Find where the given text appears and provide that cell's center as [X, Y] coordinate. 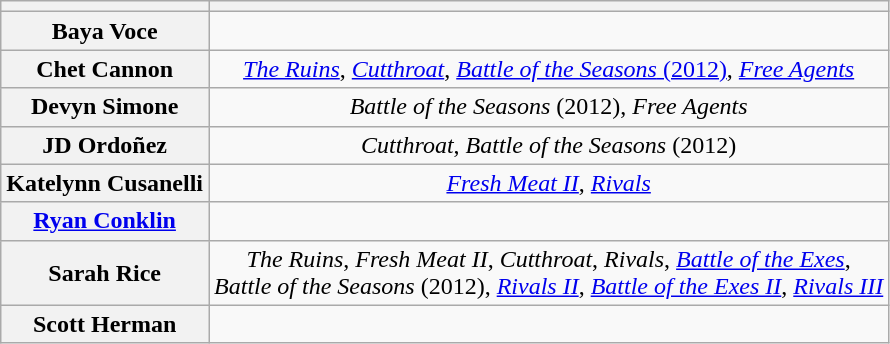
Devyn Simone [105, 107]
The Ruins, Cutthroat, Battle of the Seasons (2012), Free Agents [549, 69]
Chet Cannon [105, 69]
Battle of the Seasons (2012), Free Agents [549, 107]
Ryan Conklin [105, 221]
Cutthroat, Battle of the Seasons (2012) [549, 145]
The Ruins, Fresh Meat II, Cutthroat, Rivals, Battle of the Exes,Battle of the Seasons (2012), Rivals II, Battle of the Exes II, Rivals III [549, 272]
Baya Voce [105, 31]
Sarah Rice [105, 272]
JD Ordoñez [105, 145]
Scott Herman [105, 324]
Fresh Meat II, Rivals [549, 183]
Katelynn Cusanelli [105, 183]
